Find where the given text appears and provide that cell's center as [x, y] coordinate. 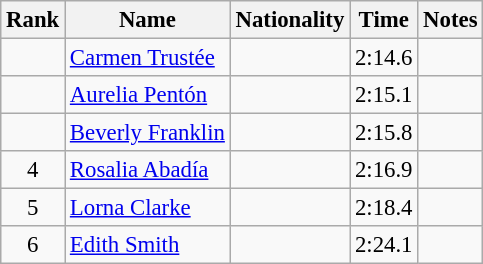
Beverly Franklin [148, 133]
Lorna Clarke [148, 208]
Nationality [290, 20]
Rank [33, 20]
Name [148, 20]
5 [33, 208]
Aurelia Pentón [148, 95]
2:15.1 [384, 95]
2:15.8 [384, 133]
2:24.1 [384, 245]
2:16.9 [384, 170]
2:18.4 [384, 208]
Rosalia Abadía [148, 170]
Time [384, 20]
Notes [450, 20]
2:14.6 [384, 58]
Carmen Trustée [148, 58]
Edith Smith [148, 245]
4 [33, 170]
6 [33, 245]
